Output the [x, y] coordinate of the center of the cell containing the given text.  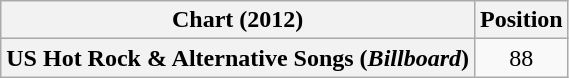
Chart (2012) [238, 20]
Position [521, 20]
88 [521, 58]
US Hot Rock & Alternative Songs (Billboard) [238, 58]
